Identify which cell holds the provided text, then report its (x, y) central coordinate. 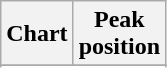
Peakposition (119, 34)
Chart (37, 34)
